From the cell containing the given text, extract its center point as (X, Y) coordinate. 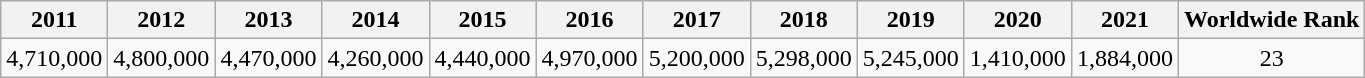
1,410,000 (1018, 58)
5,200,000 (696, 58)
5,245,000 (910, 58)
4,440,000 (482, 58)
2020 (1018, 20)
2013 (268, 20)
4,710,000 (54, 58)
2019 (910, 20)
4,800,000 (162, 58)
2012 (162, 20)
2017 (696, 20)
Worldwide Rank (1271, 20)
4,260,000 (376, 58)
4,970,000 (590, 58)
4,470,000 (268, 58)
23 (1271, 58)
2015 (482, 20)
2018 (804, 20)
2016 (590, 20)
5,298,000 (804, 58)
1,884,000 (1124, 58)
2014 (376, 20)
2011 (54, 20)
2021 (1124, 20)
